Scan for the cell matching the given text and deliver its [x, y] coordinate at center. 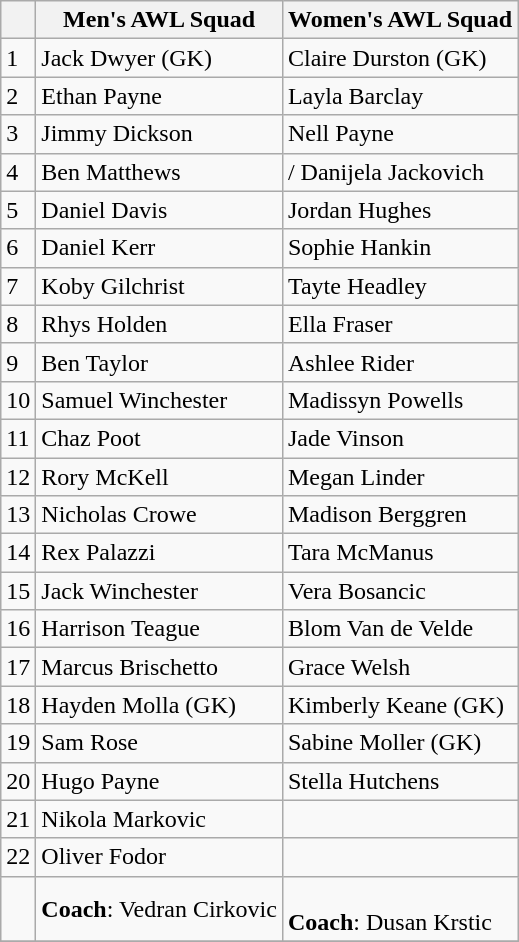
Megan Linder [400, 477]
Kimberly Keane (GK) [400, 705]
11 [18, 438]
Hugo Payne [160, 781]
Men's AWL Squad [160, 20]
7 [18, 286]
18 [18, 705]
12 [18, 477]
Nikola Markovic [160, 819]
Madison Berggren [400, 515]
Sabine Moller (GK) [400, 743]
Rex Palazzi [160, 553]
6 [18, 248]
14 [18, 553]
Jimmy Dickson [160, 134]
Jade Vinson [400, 438]
Rhys Holden [160, 324]
Sophie Hankin [400, 248]
Ben Taylor [160, 362]
5 [18, 210]
Ella Fraser [400, 324]
17 [18, 667]
Marcus Brischetto [160, 667]
Koby Gilchrist [160, 286]
Daniel Kerr [160, 248]
Claire Durston (GK) [400, 58]
15 [18, 591]
Harrison Teague [160, 629]
13 [18, 515]
Coach: Vedran Cirkovic [160, 908]
Jordan Hughes [400, 210]
16 [18, 629]
Jack Dwyer (GK) [160, 58]
Coach: Dusan Krstic [400, 908]
Samuel Winchester [160, 400]
Daniel Davis [160, 210]
19 [18, 743]
3 [18, 134]
Ethan Payne [160, 96]
2 [18, 96]
Women's AWL Squad [400, 20]
20 [18, 781]
/ Danijela Jackovich [400, 172]
Chaz Poot [160, 438]
Nell Payne [400, 134]
Grace Welsh [400, 667]
Hayden Molla (GK) [160, 705]
Ben Matthews [160, 172]
Madissyn Powells [400, 400]
Nicholas Crowe [160, 515]
Sam Rose [160, 743]
Rory McKell [160, 477]
Blom Van de Velde [400, 629]
Layla Barclay [400, 96]
9 [18, 362]
1 [18, 58]
Jack Winchester [160, 591]
21 [18, 819]
Tayte Headley [400, 286]
Oliver Fodor [160, 857]
22 [18, 857]
8 [18, 324]
Stella Hutchens [400, 781]
Tara McManus [400, 553]
Vera Bosancic [400, 591]
4 [18, 172]
10 [18, 400]
Ashlee Rider [400, 362]
